Return [X, Y] of the center of cell containing provided text 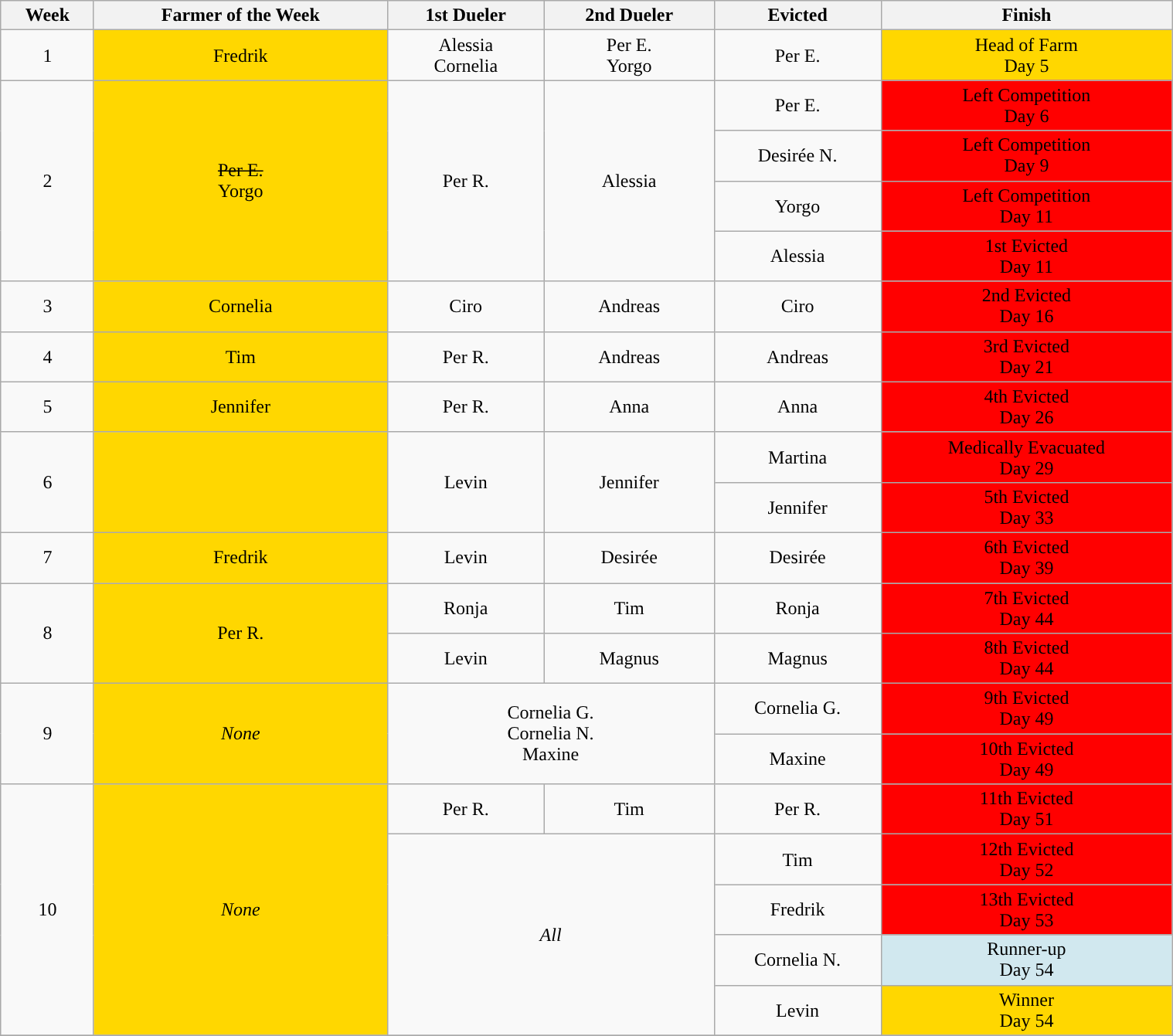
7 [47, 558]
3rd EvictedDay 21 [1026, 357]
1st EvictedDay 11 [1026, 256]
Cornelia G. [797, 709]
Left CompetitionDay 11 [1026, 206]
All [550, 935]
10th EvictedDay 49 [1026, 759]
Farmer of the Week [240, 15]
9th EvictedDay 49 [1026, 709]
Week [47, 15]
Runner-upDay 54 [1026, 960]
1 [47, 56]
AlessiaCornelia [465, 56]
11th EvictedDay 51 [1026, 810]
Head of FarmDay 5 [1026, 56]
3 [47, 306]
Maxine [797, 759]
Left CompetitionDay 6 [1026, 105]
2nd Dueler [629, 15]
6th EvictedDay 39 [1026, 558]
4th EvictedDay 26 [1026, 406]
5 [47, 406]
1st Dueler [465, 15]
Cornelia [240, 306]
Cornelia G.Cornelia N.Maxine [550, 734]
9 [47, 734]
WinnerDay 54 [1026, 1011]
Finish [1026, 15]
8 [47, 633]
Desirée N. [797, 156]
Cornelia N. [797, 960]
Martina [797, 457]
6 [47, 482]
Medically EvacuatedDay 29 [1026, 457]
2 [47, 181]
7th EvictedDay 44 [1026, 607]
4 [47, 357]
12th EvictedDay 52 [1026, 859]
13th EvictedDay 53 [1026, 910]
Yorgo [797, 206]
2nd EvictedDay 16 [1026, 306]
5th EvictedDay 33 [1026, 507]
10 [47, 910]
Evicted [797, 15]
Left CompetitionDay 9 [1026, 156]
8th EvictedDay 44 [1026, 658]
